Return [x, y] of the center of cell containing provided text 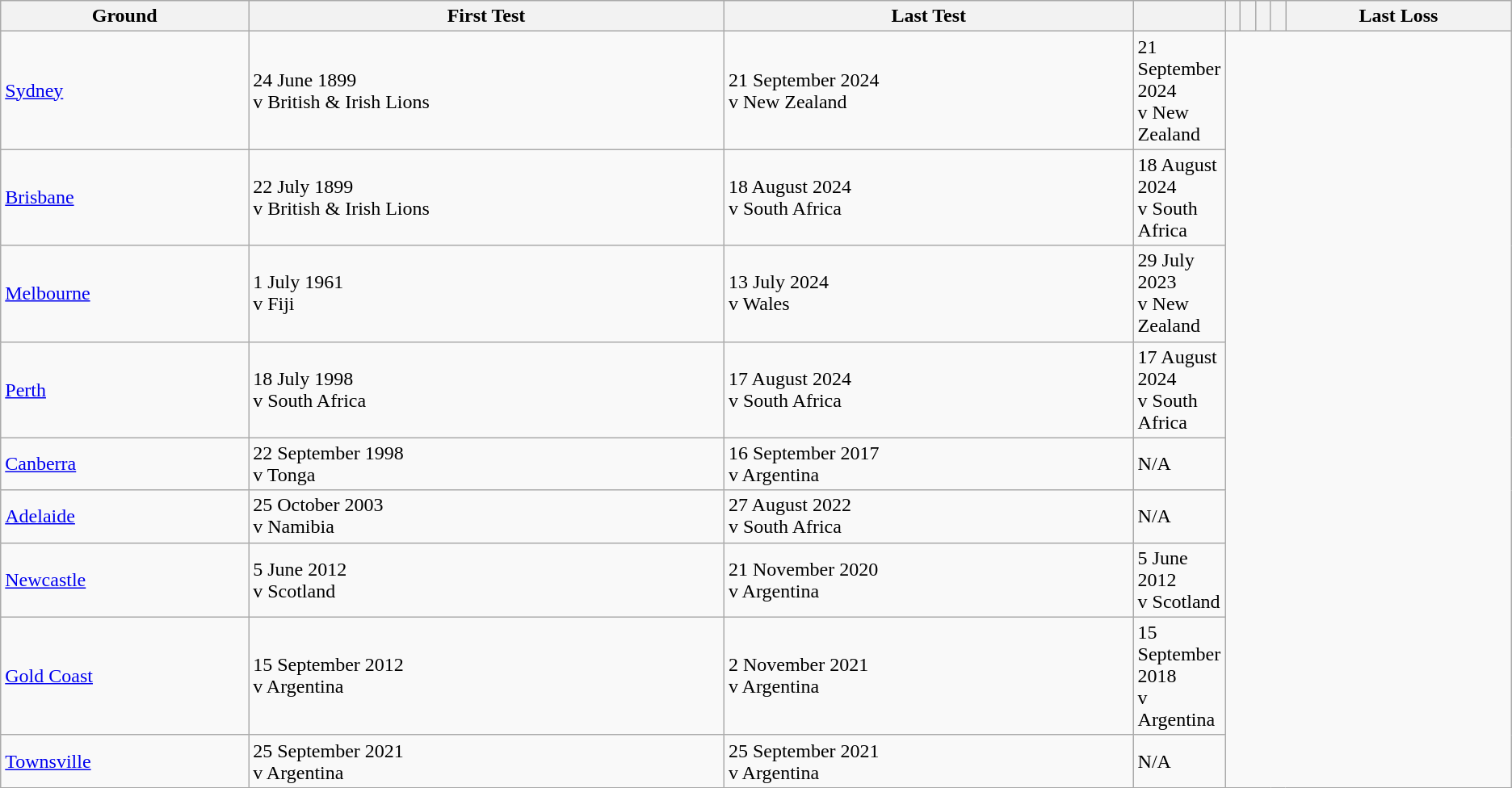
Last Test [929, 16]
16 September 2017v Argentina [929, 463]
25 October 2003v Namibia [486, 517]
24 June 1899v British & Irish Lions [486, 90]
Ground [124, 16]
Adelaide [124, 517]
Canberra [124, 463]
22 September 1998v Tonga [486, 463]
Last Loss [1399, 16]
1 July 1961v Fiji [486, 294]
Brisbane [124, 197]
27 August 2022v South Africa [929, 517]
Sydney [124, 90]
15 September 2018v Argentina [1179, 676]
Gold Coast [124, 676]
Townsville [124, 761]
First Test [486, 16]
13 July 2024v Wales [929, 294]
22 July 1899v British & Irish Lions [486, 197]
15 September 2012v Argentina [486, 676]
2 November 2021v Argentina [929, 676]
21 November 2020v Argentina [929, 580]
Newcastle [124, 580]
29 July 2023v New Zealand [1179, 294]
18 July 1998v South Africa [486, 389]
Melbourne [124, 294]
Perth [124, 389]
